Determine the (x, y) coordinate at the center of the cell enclosing the given text.  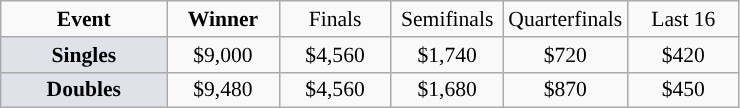
$870 (565, 90)
Last 16 (683, 19)
$420 (683, 55)
$9,480 (223, 90)
Semifinals (447, 19)
Quarterfinals (565, 19)
Winner (223, 19)
$1,740 (447, 55)
$450 (683, 90)
Finals (335, 19)
Doubles (84, 90)
$1,680 (447, 90)
$720 (565, 55)
Singles (84, 55)
$9,000 (223, 55)
Event (84, 19)
